Search for the cell housing the specified text and yield its [x, y] center coordinate. 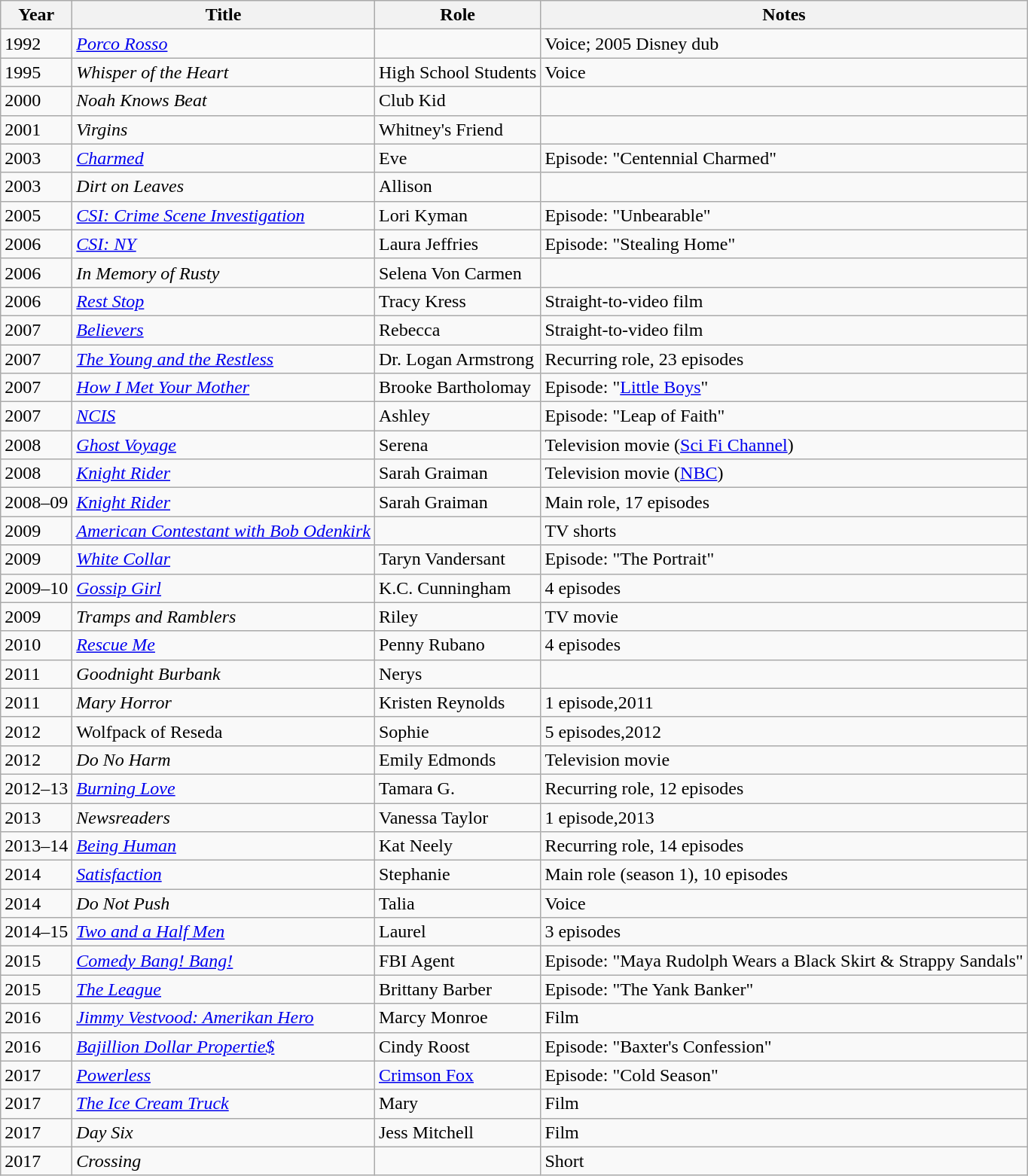
5 episodes,2012 [784, 731]
Charmed [224, 158]
Crimson Fox [457, 1075]
High School Students [457, 72]
How I Met Your Mother [224, 388]
1 episode,2011 [784, 702]
Recurring role, 12 episodes [784, 788]
Title [224, 15]
Satisfaction [224, 875]
Kat Neely [457, 846]
Voice; 2005 Disney dub [784, 44]
Vanessa Taylor [457, 817]
Gossip Girl [224, 588]
Wolfpack of Reseda [224, 731]
Episode: "The Yank Banker" [784, 989]
Role [457, 15]
2001 [36, 129]
2005 [36, 215]
Episode: "Stealing Home" [784, 244]
Sophie [457, 731]
Newsreaders [224, 817]
Rest Stop [224, 301]
Being Human [224, 846]
American Contestant with Bob Odenkirk [224, 531]
2013–14 [36, 846]
Episode: "Little Boys" [784, 388]
Year [36, 15]
Penny Rubano [457, 645]
Burning Love [224, 788]
Brittany Barber [457, 989]
TV movie [784, 617]
FBI Agent [457, 961]
Club Kid [457, 101]
3 episodes [784, 932]
Selena Von Carmen [457, 273]
Riley [457, 617]
Television movie (NBC) [784, 474]
Bajillion Dollar Propertie$ [224, 1047]
The Ice Cream Truck [224, 1104]
Television movie [784, 760]
2010 [36, 645]
2000 [36, 101]
Main role, 17 episodes [784, 502]
Eve [457, 158]
2008–09 [36, 502]
2012–13 [36, 788]
In Memory of Rusty [224, 273]
Jimmy Vestvood: Amerikan Hero [224, 1018]
2013 [36, 817]
Porco Rosso [224, 44]
Whitney's Friend [457, 129]
Episode: "Cold Season" [784, 1075]
Crossing [224, 1161]
Nerys [457, 674]
Day Six [224, 1132]
Laura Jeffries [457, 244]
Television movie (Sci Fi Channel) [784, 445]
Noah Knows Beat [224, 101]
Mary Horror [224, 702]
Powerless [224, 1075]
The Young and the Restless [224, 359]
Recurring role, 14 episodes [784, 846]
Dr. Logan Armstrong [457, 359]
Episode: "Centennial Charmed" [784, 158]
CSI: NY [224, 244]
Emily Edmonds [457, 760]
Tramps and Ramblers [224, 617]
Episode: "The Portrait" [784, 559]
Marcy Monroe [457, 1018]
Jess Mitchell [457, 1132]
Rescue Me [224, 645]
Episode: "Unbearable" [784, 215]
Short [784, 1161]
Whisper of the Heart [224, 72]
CSI: Crime Scene Investigation [224, 215]
Lori Kyman [457, 215]
1995 [36, 72]
Main role (season 1), 10 episodes [784, 875]
Brooke Bartholomay [457, 388]
Ghost Voyage [224, 445]
Virgins [224, 129]
Laurel [457, 932]
K.C. Cunningham [457, 588]
Cindy Roost [457, 1047]
Serena [457, 445]
1992 [36, 44]
Rebecca [457, 330]
2014–15 [36, 932]
Episode: "Maya Rudolph Wears a Black Skirt & Strappy Sandals" [784, 961]
NCIS [224, 416]
Dirt on Leaves [224, 187]
Do No Harm [224, 760]
Talia [457, 903]
1 episode,2013 [784, 817]
Do Not Push [224, 903]
Comedy Bang! Bang! [224, 961]
Mary [457, 1104]
Believers [224, 330]
Two and a Half Men [224, 932]
TV shorts [784, 531]
Kristen Reynolds [457, 702]
Tamara G. [457, 788]
Ashley [457, 416]
Tracy Kress [457, 301]
Allison [457, 187]
Stephanie [457, 875]
Notes [784, 15]
Recurring role, 23 episodes [784, 359]
White Collar [224, 559]
Episode: "Leap of Faith" [784, 416]
2009–10 [36, 588]
Episode: "Baxter's Confession" [784, 1047]
The League [224, 989]
Taryn Vandersant [457, 559]
Goodnight Burbank [224, 674]
